For the text-containing cell, return its midpoint in (X, Y) coordinate format. 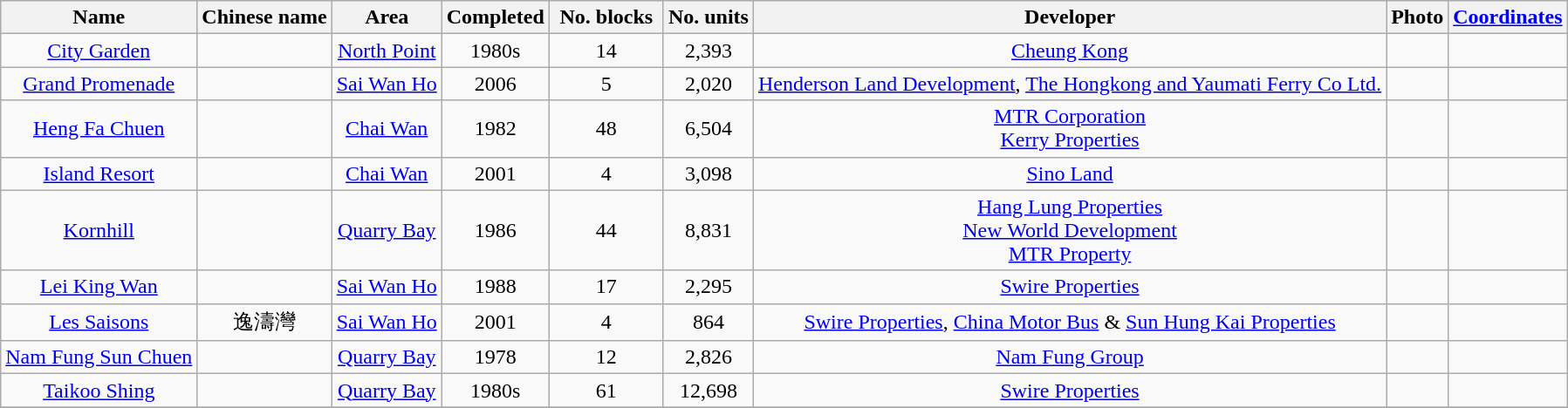
Completed (496, 17)
Kornhill (99, 230)
17 (606, 287)
City Garden (99, 51)
Grand Promenade (99, 84)
No. blocks (606, 17)
2,826 (709, 357)
MTR CorporationKerry Properties (1070, 129)
5 (606, 84)
Island Resort (99, 173)
Henderson Land Development, The Hongkong and Yaumati Ferry Co Ltd. (1070, 84)
Taikoo Shing (99, 391)
2,393 (709, 51)
6,504 (709, 129)
14 (606, 51)
44 (606, 230)
Nam Fung Group (1070, 357)
逸濤灣 (264, 323)
864 (709, 323)
Coordinates (1508, 17)
3,098 (709, 173)
Photo (1417, 17)
1982 (496, 129)
2,295 (709, 287)
Les Saisons (99, 323)
Nam Fung Sun Chuen (99, 357)
Name (99, 17)
2006 (496, 84)
Cheung Kong (1070, 51)
1988 (496, 287)
1986 (496, 230)
No. units (709, 17)
Lei King Wan (99, 287)
8,831 (709, 230)
48 (606, 129)
North Point (387, 51)
Area (387, 17)
1978 (496, 357)
Developer (1070, 17)
Chinese name (264, 17)
12,698 (709, 391)
Sino Land (1070, 173)
Heng Fa Chuen (99, 129)
Hang Lung Properties New World DevelopmentMTR Property (1070, 230)
61 (606, 391)
Swire Properties, China Motor Bus & Sun Hung Kai Properties (1070, 323)
12 (606, 357)
2,020 (709, 84)
